Identify which cell holds the provided text, then report its (x, y) central coordinate. 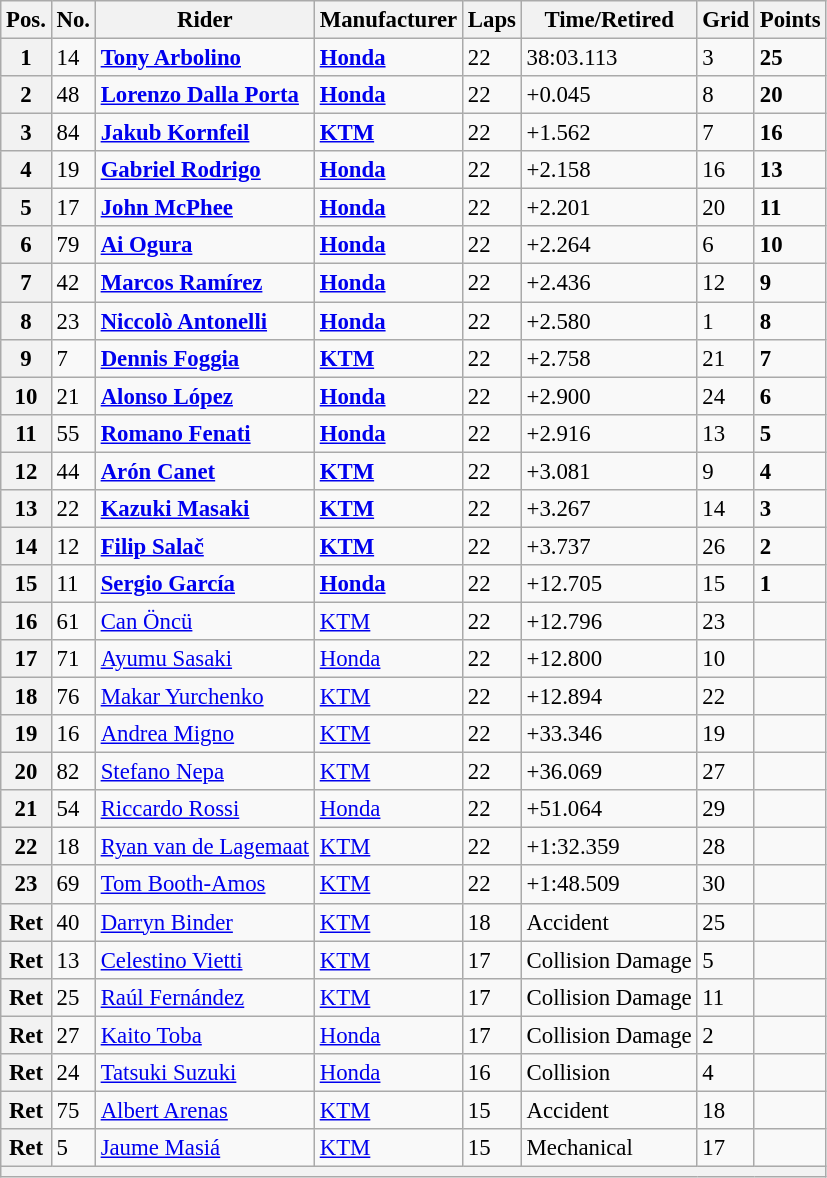
Romano Fenati (204, 433)
Mechanical (609, 1148)
+3.081 (609, 471)
Makar Yurchenko (204, 697)
+1:32.359 (609, 847)
28 (726, 847)
84 (73, 133)
75 (73, 1110)
Collision (609, 1073)
Alonso López (204, 396)
+2.916 (609, 433)
82 (73, 772)
61 (73, 621)
Gabriel Rodrigo (204, 170)
Jakub Kornfeil (204, 133)
Points (790, 20)
Raúl Fernández (204, 997)
+2.580 (609, 321)
Celestino Vietti (204, 960)
+36.069 (609, 772)
Riccardo Rossi (204, 809)
Ryan van de Lagemaat (204, 847)
+3.737 (609, 546)
Jaume Masiá (204, 1148)
Niccolò Antonelli (204, 321)
Sergio García (204, 584)
29 (726, 809)
+2.436 (609, 283)
44 (73, 471)
Kazuki Masaki (204, 509)
Andrea Migno (204, 734)
71 (73, 659)
Can Öncü (204, 621)
30 (726, 885)
Lorenzo Dalla Porta (204, 95)
38:03.113 (609, 58)
48 (73, 95)
Stefano Nepa (204, 772)
+2.158 (609, 170)
Manufacturer (388, 20)
+12.796 (609, 621)
Rider (204, 20)
55 (73, 433)
No. (73, 20)
+33.346 (609, 734)
+2.900 (609, 396)
+2.264 (609, 245)
+12.894 (609, 697)
76 (73, 697)
+2.758 (609, 358)
Time/Retired (609, 20)
John McPhee (204, 208)
26 (726, 546)
Filip Salač (204, 546)
54 (73, 809)
+1.562 (609, 133)
Kaito Toba (204, 1035)
40 (73, 922)
+1:48.509 (609, 885)
Laps (492, 20)
Ayumu Sasaki (204, 659)
Ai Ogura (204, 245)
Dennis Foggia (204, 358)
Albert Arenas (204, 1110)
Grid (726, 20)
+12.800 (609, 659)
Arón Canet (204, 471)
Pos. (26, 20)
Darryn Binder (204, 922)
+3.267 (609, 509)
Marcos Ramírez (204, 283)
42 (73, 283)
+51.064 (609, 809)
Tom Booth-Amos (204, 885)
Tatsuki Suzuki (204, 1073)
+12.705 (609, 584)
+0.045 (609, 95)
79 (73, 245)
+2.201 (609, 208)
69 (73, 885)
Tony Arbolino (204, 58)
